Search for the cell housing the specified text and yield its [x, y] center coordinate. 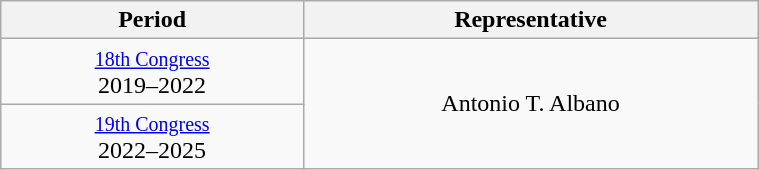
18th Congress2019–2022 [152, 72]
Antonio T. Albano [530, 104]
19th Congress2022–2025 [152, 136]
Representative [530, 20]
Period [152, 20]
